Scan for the cell matching the given text and deliver its [x, y] coordinate at center. 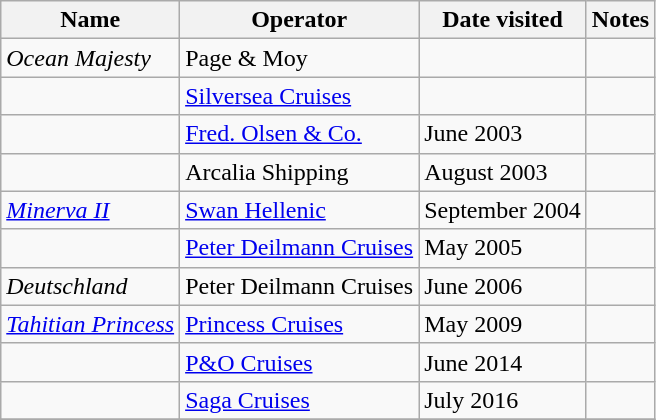
August 2003 [503, 172]
Princess Cruises [300, 324]
Operator [300, 20]
Silversea Cruises [300, 96]
Date visited [503, 20]
Deutschland [90, 286]
Tahitian Princess [90, 324]
Arcalia Shipping [300, 172]
P&O Cruises [300, 362]
Name [90, 20]
June 2006 [503, 286]
Minerva II [90, 210]
Page & Moy [300, 58]
July 2016 [503, 400]
Notes [620, 20]
June 2003 [503, 134]
June 2014 [503, 362]
Swan Hellenic [300, 210]
Saga Cruises [300, 400]
September 2004 [503, 210]
May 2009 [503, 324]
May 2005 [503, 248]
Ocean Majesty [90, 58]
Fred. Olsen & Co. [300, 134]
